Output the [x, y] coordinate of the center of the cell containing the given text.  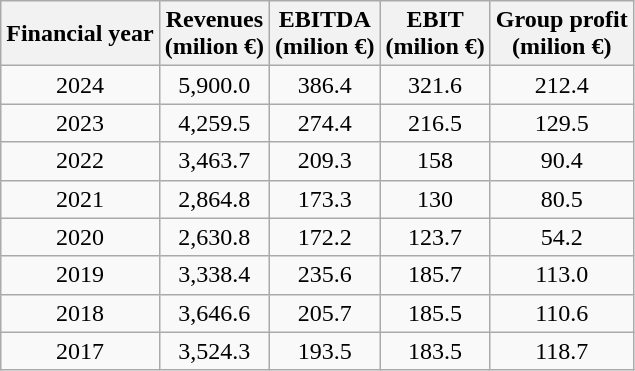
193.5 [325, 351]
216.5 [435, 123]
3,646.6 [214, 313]
EBITDA(milion €) [325, 34]
2017 [80, 351]
2021 [80, 199]
185.5 [435, 313]
Revenues(milion €) [214, 34]
2024 [80, 85]
2,630.8 [214, 237]
130 [435, 199]
173.3 [325, 199]
3,463.7 [214, 161]
172.2 [325, 237]
EBIT(milion €) [435, 34]
118.7 [562, 351]
2022 [80, 161]
274.4 [325, 123]
80.5 [562, 199]
2019 [80, 275]
3,524.3 [214, 351]
5,900.0 [214, 85]
2023 [80, 123]
Financial year [80, 34]
Group profit(milion €) [562, 34]
113.0 [562, 275]
2020 [80, 237]
205.7 [325, 313]
54.2 [562, 237]
183.5 [435, 351]
110.6 [562, 313]
235.6 [325, 275]
4,259.5 [214, 123]
386.4 [325, 85]
3,338.4 [214, 275]
212.4 [562, 85]
129.5 [562, 123]
321.6 [435, 85]
185.7 [435, 275]
90.4 [562, 161]
123.7 [435, 237]
2,864.8 [214, 199]
209.3 [325, 161]
158 [435, 161]
2018 [80, 313]
